Extract the (x, y) coordinate from the center of the cell holding the provided text.  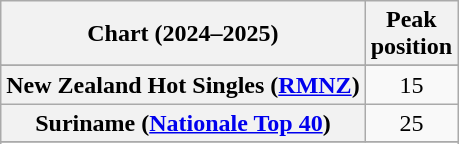
New Zealand Hot Singles (RMNZ) (183, 85)
Peakposition (411, 34)
15 (411, 85)
Chart (2024–2025) (183, 34)
25 (411, 123)
Suriname (Nationale Top 40) (183, 123)
